Pinpoint the cell where the given text exists, returning its (x, y) midpoint coordinate. 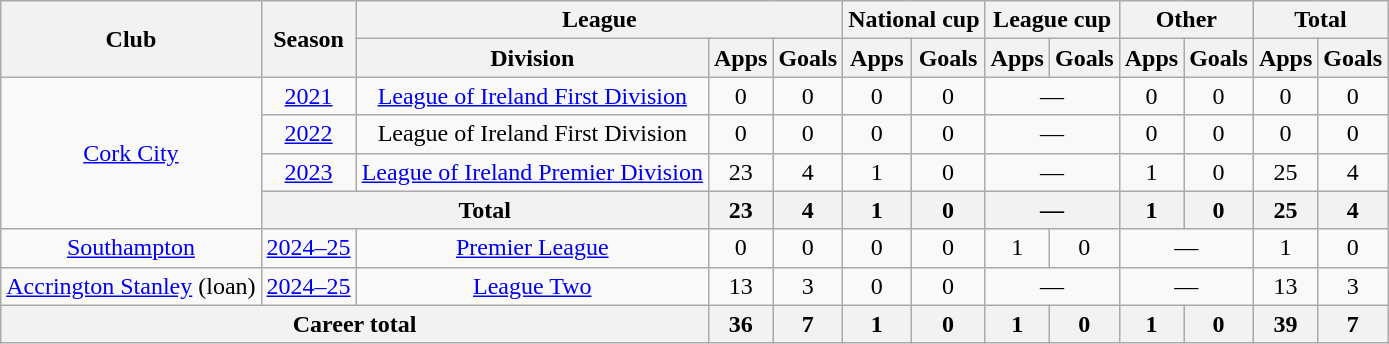
2022 (308, 134)
Division (532, 58)
Other (1186, 20)
2021 (308, 96)
Season (308, 39)
National cup (914, 20)
League (599, 20)
36 (740, 324)
Accrington Stanley (loan) (131, 286)
League cup (1052, 20)
Southampton (131, 248)
League of Ireland Premier Division (532, 172)
Cork City (131, 153)
League Two (532, 286)
Premier League (532, 248)
Club (131, 39)
2023 (308, 172)
39 (1285, 324)
Career total (355, 324)
